Find where the given text appears and provide that cell's center as (x, y) coordinate. 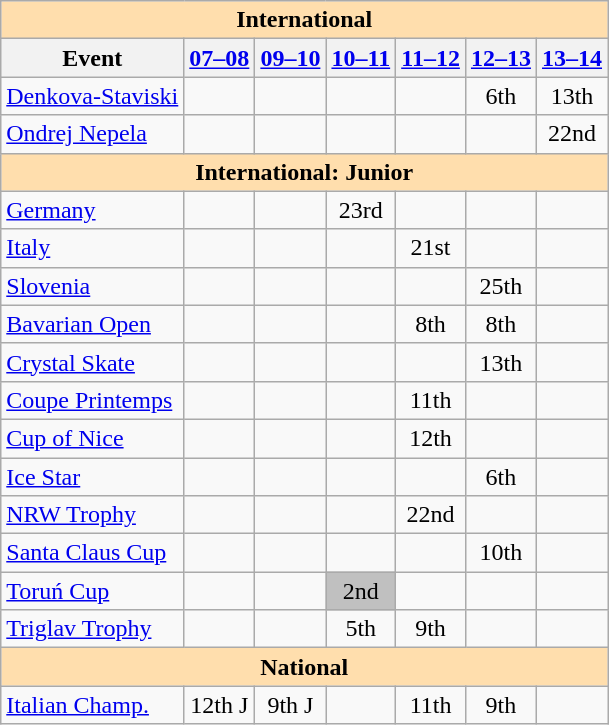
13–14 (572, 58)
09–10 (290, 58)
Coupe Printemps (92, 400)
9th J (290, 705)
Ondrej Nepela (92, 134)
Crystal Skate (92, 362)
Toruń Cup (92, 591)
Germany (92, 210)
Triglav Trophy (92, 629)
Bavarian Open (92, 324)
International (304, 20)
Event (92, 58)
International: Junior (304, 172)
11–12 (431, 58)
Santa Claus Cup (92, 553)
5th (361, 629)
Cup of Nice (92, 438)
23rd (361, 210)
10th (500, 553)
National (304, 667)
Italy (92, 248)
12th (431, 438)
07–08 (220, 58)
2nd (361, 591)
12–13 (500, 58)
Ice Star (92, 477)
25th (500, 286)
12th J (220, 705)
10–11 (361, 58)
Denkova-Staviski (92, 96)
Slovenia (92, 286)
21st (431, 248)
Italian Champ. (92, 705)
NRW Trophy (92, 515)
